Detect which cell encompasses the target text, then output its (X, Y) center coordinate. 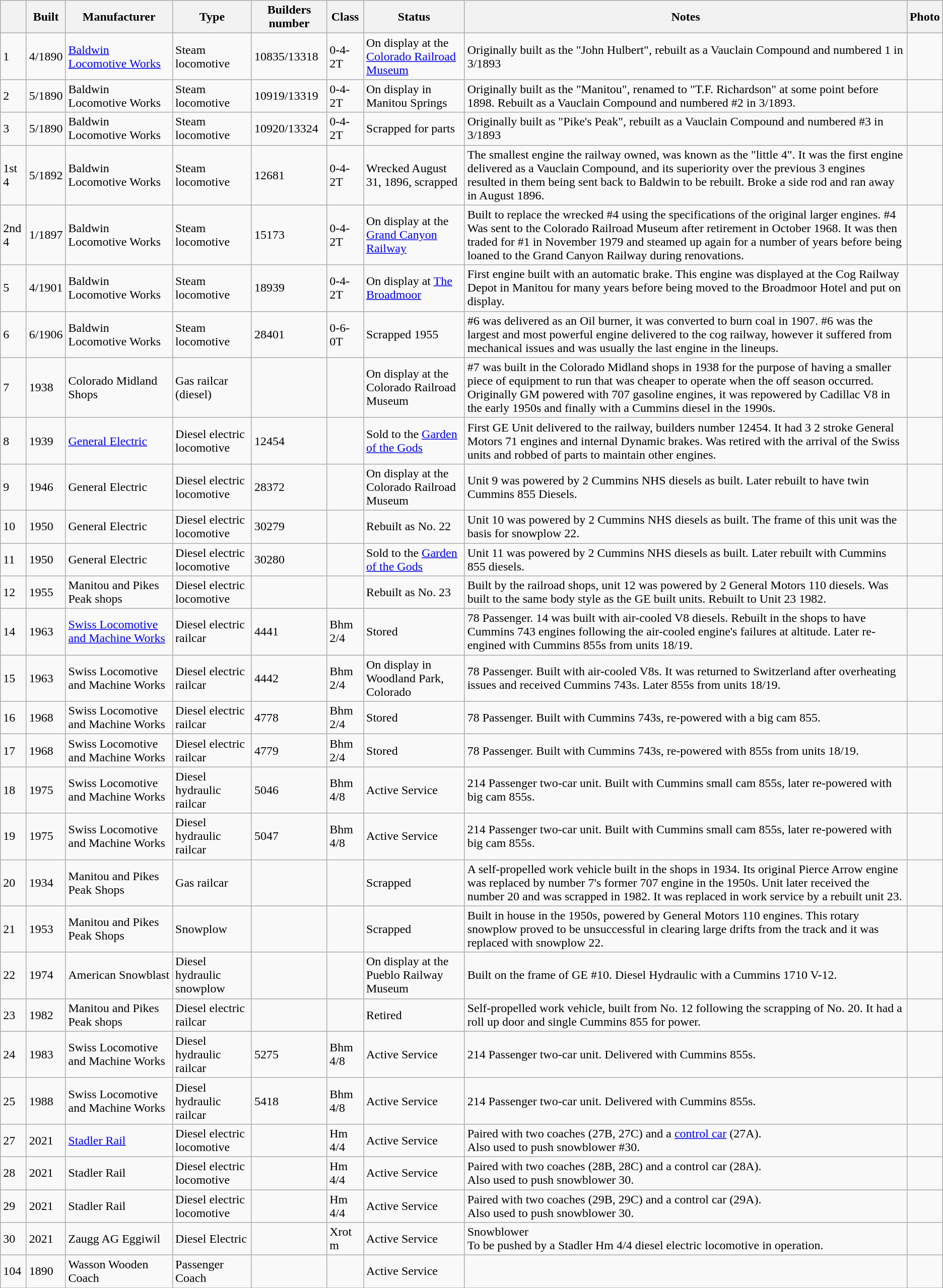
Scrapped for parts (414, 129)
12681 (289, 175)
1934 (46, 883)
Paired with two coaches (27B, 27C) and a control car (27A).Also used to push snowblower #30. (686, 1140)
Zaugg AG Eggiwil (119, 1239)
Unit 10 was powered by 2 Cummins NHS diesels as built. The frame of this unit was the basis for snowplow 22. (686, 527)
28401 (289, 334)
Self-propelled work vehicle, built from No. 12 following the scrapping of No. 20. It had a roll up door and single Cummins 855 for power. (686, 1015)
10919/13319 (289, 96)
1938 (46, 388)
18 (13, 790)
10835/13318 (289, 56)
Builders number (289, 17)
18939 (289, 288)
27 (13, 1140)
22 (13, 975)
23 (13, 1015)
14 (13, 632)
Built (46, 17)
17 (13, 750)
Manufacturer (119, 17)
9 (13, 487)
30279 (289, 527)
Snowplow (213, 929)
21 (13, 929)
7 (13, 388)
Status (414, 17)
5418 (289, 1101)
11 (13, 559)
15 (13, 678)
8 (13, 441)
Gas railcar (diesel) (213, 388)
Wrecked August 31, 1896, scrapped (414, 175)
4/1901 (46, 288)
1983 (46, 1054)
Unit 9 was powered by 2 Cummins NHS diesels as built. Later rebuilt to have twin Cummins 855 Diesels. (686, 487)
Retired (414, 1015)
Colorado Midland Shops (119, 388)
5 (13, 288)
29 (13, 1205)
1988 (46, 1101)
Photo (925, 17)
1890 (46, 1272)
On display in Woodland Park, Colorado (414, 678)
3 (13, 129)
4779 (289, 750)
16 (13, 718)
19 (13, 836)
Paired with two coaches (29B, 29C) and a control car (29A).Also used to push snowblower 30. (686, 1205)
6/1906 (46, 334)
Rebuilt as No. 22 (414, 527)
5046 (289, 790)
2 (13, 96)
Rebuilt as No. 23 (414, 592)
5047 (289, 836)
30 (13, 1239)
Built on the frame of GE #10. Diesel Hydraulic with a Cummins 1710 V-12. (686, 975)
Passenger Coach (213, 1272)
1955 (46, 592)
28372 (289, 487)
5/1892 (46, 175)
Diesel Electric (213, 1239)
Originally built as the "John Hulbert", rebuilt as a Vauclain Compound and numbered 1 in 3/1893 (686, 56)
78 Passenger. Built with Cummins 743s, re-powered with 855s from units 18/19. (686, 750)
104 (13, 1272)
6 (13, 334)
Wasson Wooden Coach (119, 1272)
20 (13, 883)
4442 (289, 678)
Originally built as "Pike's Peak", rebuilt as a Vauclain Compound and numbered #3 in 3/1893 (686, 129)
Scrapped 1955 (414, 334)
Unit 11 was powered by 2 Cummins NHS diesels as built. Later rebuilt with Cummins 855 diesels. (686, 559)
Notes (686, 17)
12 (13, 592)
1953 (46, 929)
78 Passenger. Built with Cummins 743s, re-powered with a big cam 855. (686, 718)
10920/13324 (289, 129)
Paired with two coaches (28B, 28C) and a control car (28A).Also used to push snowblower 30. (686, 1173)
4778 (289, 718)
0-6-0T (346, 334)
1974 (46, 975)
5275 (289, 1054)
24 (13, 1054)
1 (13, 56)
American Snowblast (119, 975)
2nd 4 (13, 235)
Diesel hydraulic snowplow (213, 975)
SnowblowerTo be pushed by a Stadler Hm 4/4 diesel electric locomotive in operation. (686, 1239)
On display at The Broadmoor (414, 288)
1st 4 (13, 175)
10 (13, 527)
28 (13, 1173)
On display in Manitou Springs (414, 96)
Originally built as the "Manitou", renamed to "T.F. Richardson" at some point before 1898. Rebuilt as a Vauclain Compound and numbered #2 in 3/1893. (686, 96)
4441 (289, 632)
4/1890 (46, 56)
1946 (46, 487)
Class (346, 17)
On display at the Grand Canyon Railway (414, 235)
1939 (46, 441)
On display at the Pueblo Railway Museum (414, 975)
15173 (289, 235)
Gas railcar (213, 883)
Type (213, 17)
1982 (46, 1015)
Xrot m (346, 1239)
30280 (289, 559)
25 (13, 1101)
12454 (289, 441)
1/1897 (46, 235)
